Detect which cell encompasses the target text, then output its (x, y) center coordinate. 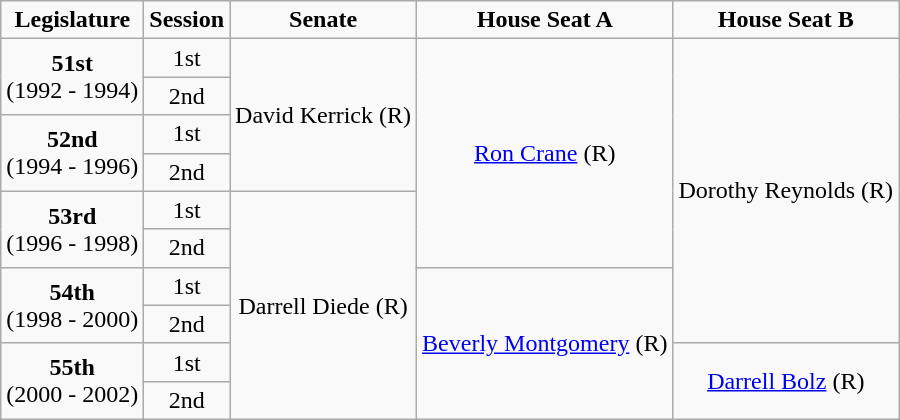
54th (1998 - 2000) (72, 305)
David Kerrick (R) (324, 115)
Beverly Montgomery (R) (545, 343)
House Seat A (545, 20)
Dorothy Reynolds (R) (786, 191)
Ron Crane (R) (545, 153)
Darrell Bolz (R) (786, 381)
Legislature (72, 20)
Darrell Diede (R) (324, 305)
53rd (1996 - 1998) (72, 229)
Senate (324, 20)
52nd (1994 - 1996) (72, 153)
51st (1992 - 1994) (72, 77)
Session (187, 20)
55th (2000 - 2002) (72, 381)
House Seat B (786, 20)
